For the text-containing cell, return its midpoint in (X, Y) coordinate format. 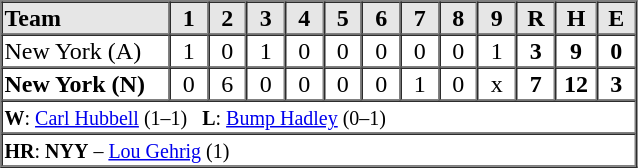
New York (N) (86, 84)
2 (228, 18)
Team (86, 18)
12 (576, 84)
x (498, 84)
8 (458, 18)
W: Carl Hubbell (1–1) L: Bump Hadley (0–1) (319, 116)
New York (A) (86, 50)
4 (304, 18)
5 (342, 18)
HR: NYY – Lou Gehrig (1) (319, 150)
E (616, 18)
H (576, 18)
R (536, 18)
